From the cell containing the given text, extract its center point as (x, y) coordinate. 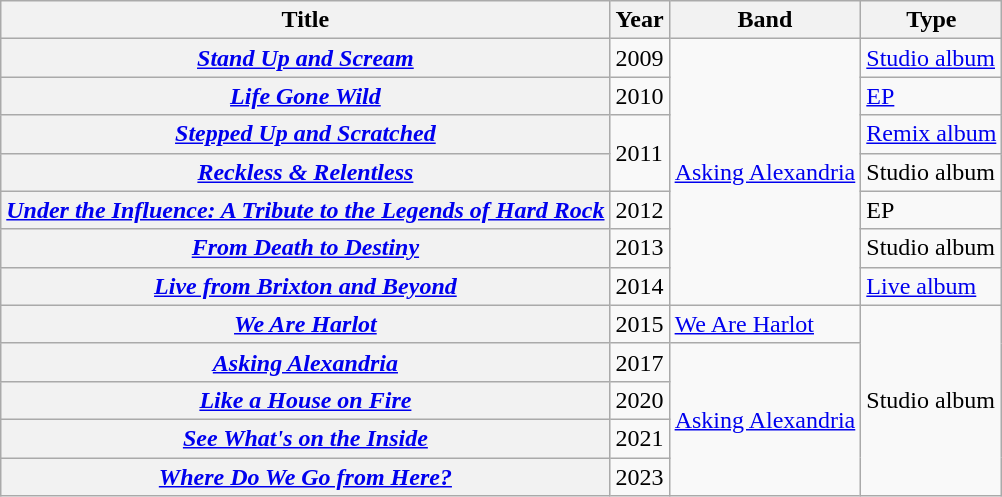
2014 (640, 286)
Live album (932, 286)
Year (640, 20)
2017 (640, 362)
Stepped Up and Scratched (306, 134)
From Death to Destiny (306, 248)
2023 (640, 477)
Type (932, 20)
2013 (640, 248)
2012 (640, 210)
2020 (640, 400)
2009 (640, 58)
2015 (640, 324)
Like a House on Fire (306, 400)
2010 (640, 96)
See What's on the Inside (306, 438)
2011 (640, 153)
Live from Brixton and Beyond (306, 286)
Reckless & Relentless (306, 172)
Title (306, 20)
Band (765, 20)
Life Gone Wild (306, 96)
Where Do We Go from Here? (306, 477)
2021 (640, 438)
Stand Up and Scream (306, 58)
Under the Influence: A Tribute to the Legends of Hard Rock (306, 210)
Remix album (932, 134)
